Determine the (X, Y) coordinate at the center of the cell enclosing the given text.  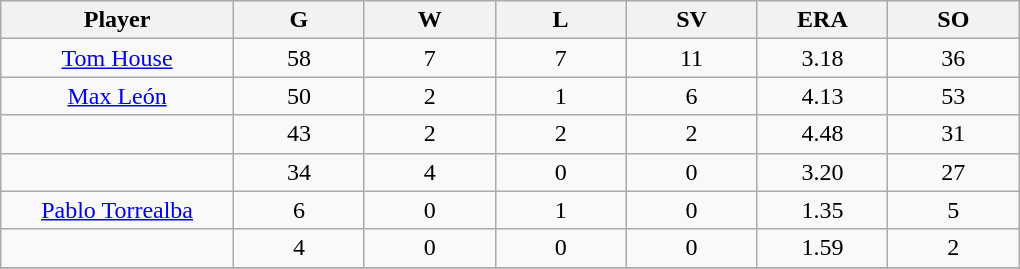
53 (954, 96)
3.20 (822, 172)
36 (954, 58)
11 (692, 58)
31 (954, 134)
1.35 (822, 210)
50 (298, 96)
ERA (822, 20)
Tom House (118, 58)
3.18 (822, 58)
Pablo Torrealba (118, 210)
4.48 (822, 134)
58 (298, 58)
1.59 (822, 248)
SV (692, 20)
Player (118, 20)
Max León (118, 96)
5 (954, 210)
SO (954, 20)
27 (954, 172)
43 (298, 134)
G (298, 20)
4.13 (822, 96)
34 (298, 172)
L (560, 20)
W (430, 20)
